Return the (X, Y) coordinate for the center point of the cell that contains the specified text.  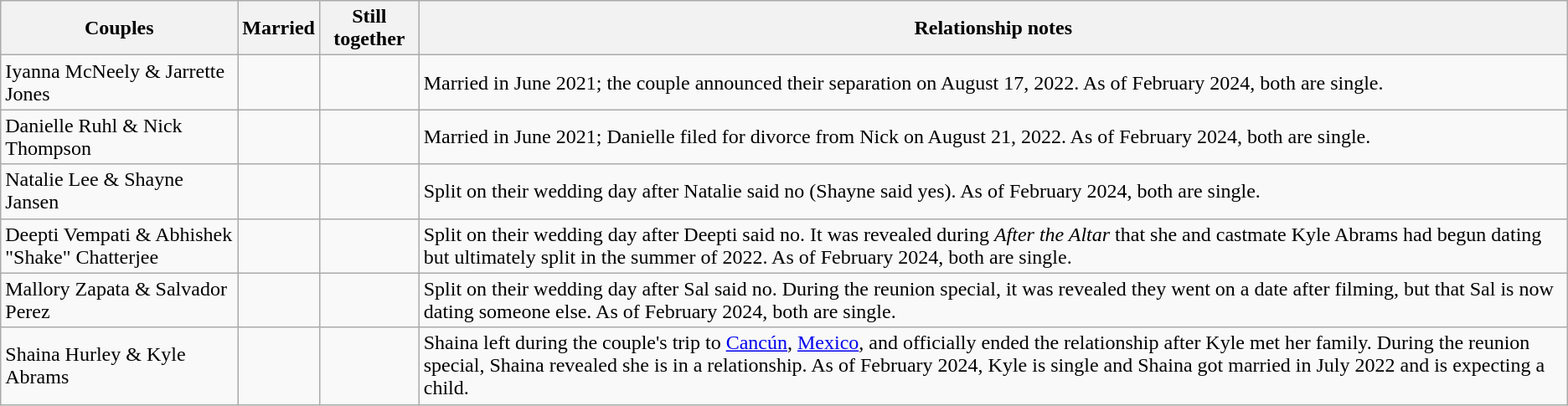
Natalie Lee & Shayne Jansen (119, 191)
Couples (119, 28)
Split on their wedding day after Natalie said no (Shayne said yes). As of February 2024, both are single. (993, 191)
Married (279, 28)
Still together (369, 28)
Married in June 2021; the couple announced their separation on August 17, 2022. As of February 2024, both are single. (993, 82)
Mallory Zapata & Salvador Perez (119, 300)
Shaina Hurley & Kyle Abrams (119, 366)
Iyanna McNeely & Jarrette Jones (119, 82)
Relationship notes (993, 28)
Married in June 2021; Danielle filed for divorce from Nick on August 21, 2022. As of February 2024, both are single. (993, 137)
Deepti Vempati & Abhishek "Shake" Chatterjee (119, 246)
Danielle Ruhl & Nick Thompson (119, 137)
